Scan for the cell matching the given text and deliver its [x, y] coordinate at center. 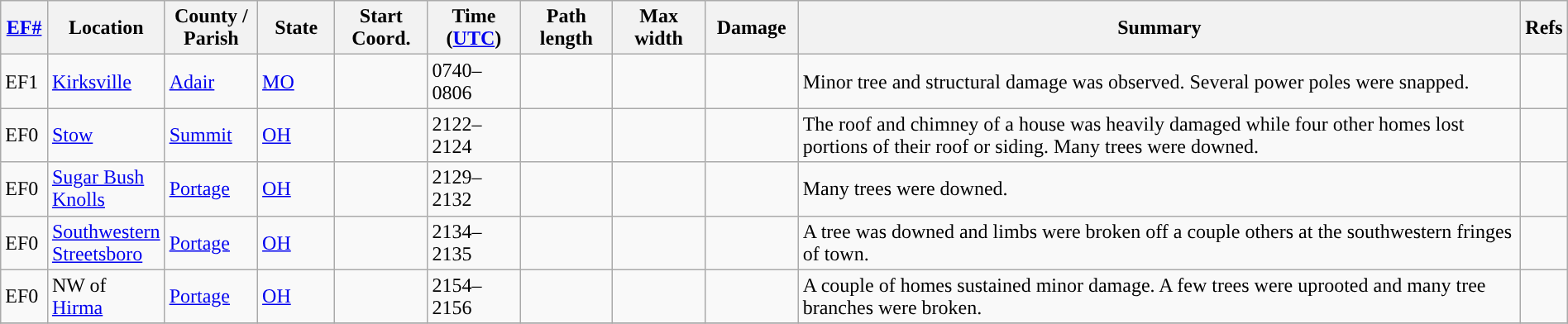
Start Coord. [381, 28]
Stow [106, 136]
0740–0806 [474, 81]
Time (UTC) [474, 28]
Many trees were downed. [1159, 188]
2129–2132 [474, 188]
Damage [751, 28]
Southwestern Streetsboro [106, 243]
2122–2124 [474, 136]
Summary [1159, 28]
State [296, 28]
Refs [1545, 28]
Adair [211, 81]
Kirksville [106, 81]
2134–2135 [474, 243]
EF1 [25, 81]
Location [106, 28]
Max width [659, 28]
A tree was downed and limbs were broken off a couple others at the southwestern fringes of town. [1159, 243]
MO [296, 81]
County / Parish [211, 28]
Path length [566, 28]
NW of Hirma [106, 296]
2154–2156 [474, 296]
Sugar Bush Knolls [106, 188]
Summit [211, 136]
Minor tree and structural damage was observed. Several power poles were snapped. [1159, 81]
EF# [25, 28]
A couple of homes sustained minor damage. A few trees were uprooted and many tree branches were broken. [1159, 296]
The roof and chimney of a house was heavily damaged while four other homes lost portions of their roof or siding. Many trees were downed. [1159, 136]
